Capture the cell that displays the provided text and extract its [x, y] central coordinate. 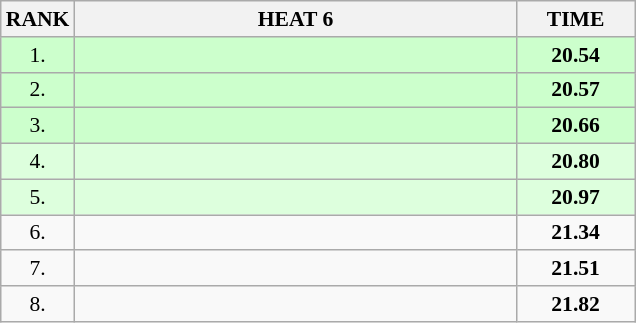
HEAT 6 [295, 19]
RANK [38, 19]
20.66 [576, 126]
6. [38, 233]
20.54 [576, 55]
21.51 [576, 269]
20.80 [576, 162]
21.34 [576, 233]
2. [38, 90]
8. [38, 304]
7. [38, 269]
20.57 [576, 90]
1. [38, 55]
3. [38, 126]
20.97 [576, 197]
21.82 [576, 304]
4. [38, 162]
5. [38, 197]
TIME [576, 19]
